Detect which cell encompasses the target text, then output its [X, Y] center coordinate. 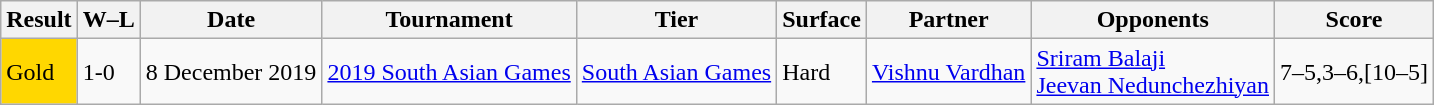
1-0 [108, 72]
Surface [822, 20]
Hard [822, 72]
South Asian Games [676, 72]
7–5,3–6,[10–5] [1354, 72]
Sriram Balaji Jeevan Nedunchezhiyan [1153, 72]
Date [231, 20]
Vishnu Vardhan [948, 72]
Partner [948, 20]
W–L [108, 20]
Tier [676, 20]
Gold [39, 72]
Opponents [1153, 20]
2019 South Asian Games [449, 72]
Score [1354, 20]
8 December 2019 [231, 72]
Result [39, 20]
Tournament [449, 20]
